Scan for the cell matching the given text and deliver its (x, y) coordinate at center. 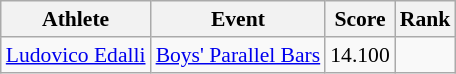
Ludovico Edalli (76, 55)
Score (360, 19)
Event (238, 19)
Boys' Parallel Bars (238, 55)
Rank (426, 19)
14.100 (360, 55)
Athlete (76, 19)
